Return (X, Y) of the center of cell containing provided text 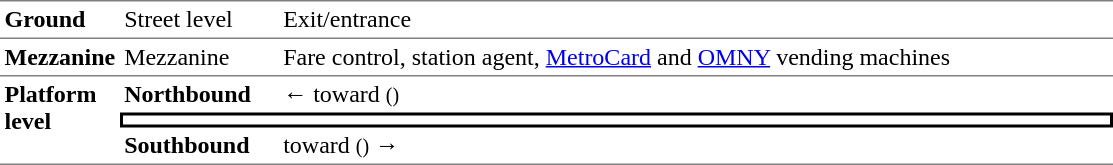
Street level (200, 20)
Exit/entrance (696, 20)
Ground (60, 20)
Platform level (60, 120)
Northbound (200, 94)
Fare control, station agent, MetroCard and OMNY vending machines (696, 57)
← toward () (696, 94)
